Return the [X, Y] coordinate for the center point of the cell that contains the specified text.  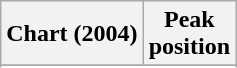
Peakposition [189, 34]
Chart (2004) [72, 34]
